Detect which cell encompasses the target text, then output its (x, y) center coordinate. 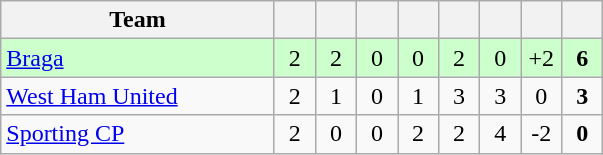
West Ham United (138, 96)
Sporting CP (138, 134)
Braga (138, 58)
Team (138, 20)
-2 (542, 134)
4 (500, 134)
6 (582, 58)
+2 (542, 58)
